Extract the (X, Y) coordinate from the center of the cell holding the provided text.  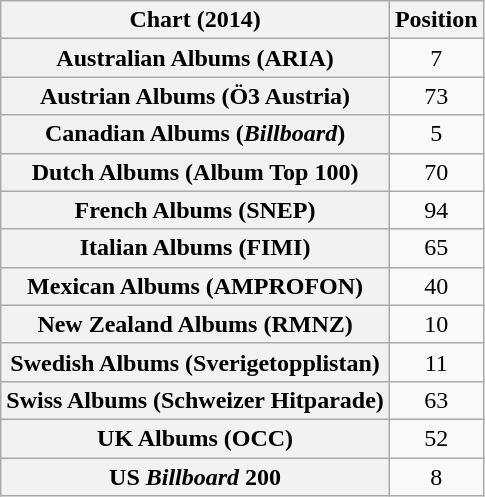
11 (436, 362)
73 (436, 96)
Canadian Albums (Billboard) (196, 134)
65 (436, 248)
63 (436, 400)
French Albums (SNEP) (196, 210)
Mexican Albums (AMPROFON) (196, 286)
UK Albums (OCC) (196, 438)
Chart (2014) (196, 20)
New Zealand Albums (RMNZ) (196, 324)
Italian Albums (FIMI) (196, 248)
Austrian Albums (Ö3 Austria) (196, 96)
US Billboard 200 (196, 477)
Australian Albums (ARIA) (196, 58)
10 (436, 324)
Position (436, 20)
40 (436, 286)
Swiss Albums (Schweizer Hitparade) (196, 400)
5 (436, 134)
7 (436, 58)
Swedish Albums (Sverigetopplistan) (196, 362)
52 (436, 438)
Dutch Albums (Album Top 100) (196, 172)
70 (436, 172)
94 (436, 210)
8 (436, 477)
